For the text-containing cell, return its midpoint in (x, y) coordinate format. 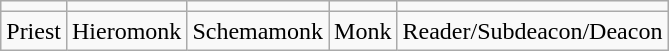
Hieromonk (126, 31)
Reader/Subdeacon/Deacon (532, 31)
Schemamonk (258, 31)
Priest (34, 31)
Monk (363, 31)
